From the cell containing the given text, extract its center point as (x, y) coordinate. 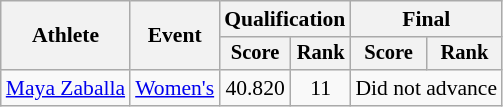
11 (321, 88)
Women's (174, 88)
Final (426, 19)
40.820 (255, 88)
Did not advance (426, 88)
Athlete (66, 36)
Qualification (284, 19)
Maya Zaballa (66, 88)
Event (174, 36)
